Pinpoint the cell where the given text exists, returning its (X, Y) midpoint coordinate. 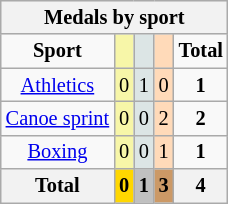
Canoe sprint (58, 118)
4 (201, 186)
Medals by sport (114, 17)
Athletics (58, 85)
Boxing (58, 152)
3 (164, 186)
Sport (58, 51)
